Locate the cell with the specified text and output its (X, Y) center coordinate. 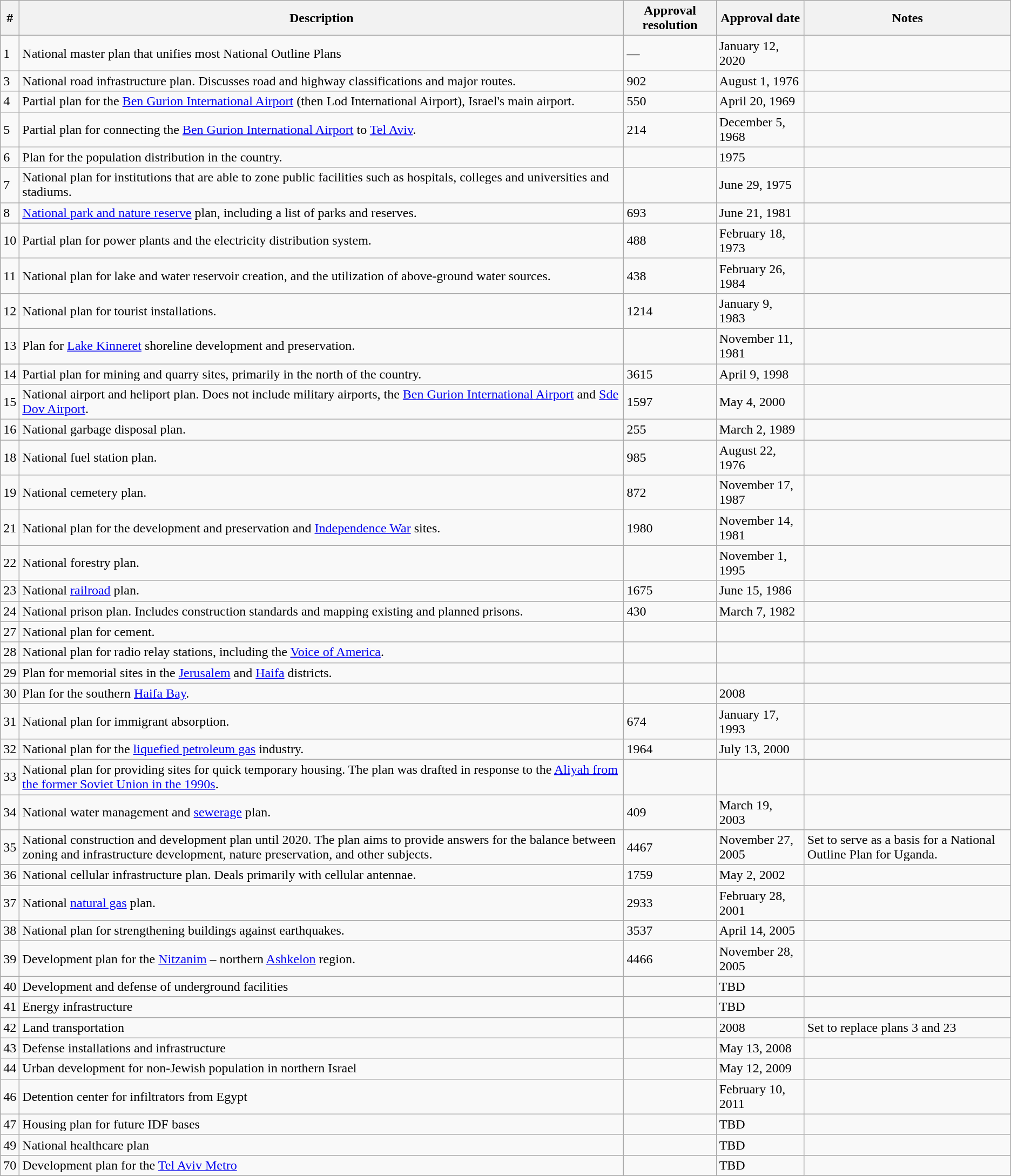
Approval date (760, 18)
— (670, 53)
16 (10, 430)
1 (10, 53)
7 (10, 185)
January 12, 2020 (760, 53)
550 (670, 102)
70 (10, 1165)
1964 (670, 749)
March 2, 1989 (760, 430)
19 (10, 492)
Set to serve as a basis for a National Outline Plan for Uganda. (907, 848)
Partial plan for the Ben Gurion International Airport (then Lod International Airport), Israel's main airport. (322, 102)
3615 (670, 374)
1597 (670, 402)
National plan for immigrant absorption. (322, 721)
Description (322, 18)
Partial plan for connecting the Ben Gurion International Airport to Tel Aviv. (322, 130)
43 (10, 1048)
4 (10, 102)
4466 (670, 959)
22 (10, 563)
National plan for tourist installations. (322, 311)
674 (670, 721)
1214 (670, 311)
27 (10, 632)
255 (670, 430)
12 (10, 311)
National road infrastructure plan. Discusses road and highway classifications and major routes. (322, 81)
November 1, 1995 (760, 563)
488 (670, 241)
42 (10, 1028)
March 7, 1982 (760, 611)
June 29, 1975 (760, 185)
3 (10, 81)
44 (10, 1069)
33 (10, 776)
Set to replace plans 3 and 23 (907, 1028)
Plan for the population distribution in the country. (322, 157)
8 (10, 213)
November 27, 2005 (760, 848)
National plan for strengthening buildings against earthquakes. (322, 931)
National natural gas plan. (322, 903)
13 (10, 346)
872 (670, 492)
32 (10, 749)
March 19, 2003 (760, 812)
4467 (670, 848)
38 (10, 931)
29 (10, 673)
409 (670, 812)
18 (10, 458)
28 (10, 652)
693 (670, 213)
January 17, 1993 (760, 721)
1675 (670, 591)
41 (10, 1007)
National cellular infrastructure plan. Deals primarily with cellular antennae. (322, 875)
November 17, 1987 (760, 492)
35 (10, 848)
Detention center for infiltrators from Egypt (322, 1096)
February 10, 2011 (760, 1096)
National plan for the liquefied petroleum gas industry. (322, 749)
National airport and heliport plan. Does not include military airports, the Ben Gurion International Airport and Sde Dov Airport. (322, 402)
February 18, 1973 (760, 241)
April 20, 1969 (760, 102)
National cemetery plan. (322, 492)
Land transportation (322, 1028)
Development plan for the Tel Aviv Metro (322, 1165)
6 (10, 157)
National park and nature reserve plan, including a list of parks and reserves. (322, 213)
1980 (670, 528)
430 (670, 611)
June 15, 1986 (760, 591)
National plan for the development and preservation and Independence War sites. (322, 528)
National plan for cement. (322, 632)
May 13, 2008 (760, 1048)
3537 (670, 931)
5 (10, 130)
Partial plan for power plants and the electricity distribution system. (322, 241)
Notes (907, 18)
July 13, 2000 (760, 749)
Development plan for the Nitzanim – northern Ashkelon region. (322, 959)
902 (670, 81)
Approval resolution (670, 18)
Energy infrastructure (322, 1007)
Defense installations and infrastructure (322, 1048)
14 (10, 374)
34 (10, 812)
36 (10, 875)
1759 (670, 875)
January 9, 1983 (760, 311)
December 5, 1968 (760, 130)
August 1, 1976 (760, 81)
47 (10, 1124)
15 (10, 402)
National plan for radio relay stations, including the Voice of America. (322, 652)
985 (670, 458)
# (10, 18)
46 (10, 1096)
April 14, 2005 (760, 931)
10 (10, 241)
National plan for lake and water reservoir creation, and the utilization of above-ground water sources. (322, 275)
May 12, 2009 (760, 1069)
1975 (760, 157)
24 (10, 611)
National fuel station plan. (322, 458)
Plan for memorial sites in the Jerusalem and Haifa districts. (322, 673)
49 (10, 1145)
National master plan that unifies most National Outline Plans (322, 53)
40 (10, 986)
National plan for institutions that are able to zone public facilities such as hospitals, colleges and universities and stadiums. (322, 185)
31 (10, 721)
Urban development for non-Jewish population in northern Israel (322, 1069)
National railroad plan. (322, 591)
2933 (670, 903)
National forestry plan. (322, 563)
National prison plan. Includes construction standards and mapping existing and planned prisons. (322, 611)
National water management and sewerage plan. (322, 812)
37 (10, 903)
Plan for Lake Kinneret shoreline development and preservation. (322, 346)
August 22, 1976 (760, 458)
30 (10, 693)
National healthcare plan (322, 1145)
23 (10, 591)
39 (10, 959)
Partial plan for mining and quarry sites, primarily in the north of the country. (322, 374)
April 9, 1998 (760, 374)
National garbage disposal plan. (322, 430)
November 28, 2005 (760, 959)
Development and defense of underground facilities (322, 986)
21 (10, 528)
May 4, 2000 (760, 402)
438 (670, 275)
Plan for the southern Haifa Bay. (322, 693)
June 21, 1981 (760, 213)
Housing plan for future IDF bases (322, 1124)
11 (10, 275)
214 (670, 130)
February 28, 2001 (760, 903)
February 26, 1984 (760, 275)
November 11, 1981 (760, 346)
May 2, 2002 (760, 875)
November 14, 1981 (760, 528)
